Identify which cell holds the provided text, then report its [X, Y] central coordinate. 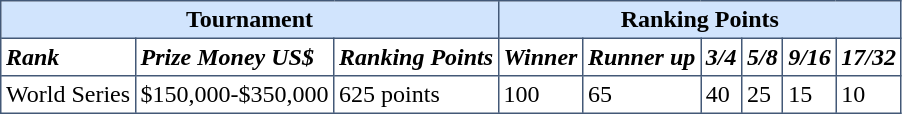
100 [540, 95]
Winner [540, 57]
5/8 [762, 57]
17/32 [868, 57]
10 [868, 95]
3/4 [722, 57]
World Series [68, 95]
Rank [68, 57]
40 [722, 95]
9/16 [810, 57]
625 points [416, 95]
Runner up [642, 57]
65 [642, 95]
15 [810, 95]
25 [762, 95]
$150,000-$350,000 [234, 95]
Prize Money US$ [234, 57]
Tournament [250, 20]
